For the text-containing cell, return its midpoint in (x, y) coordinate format. 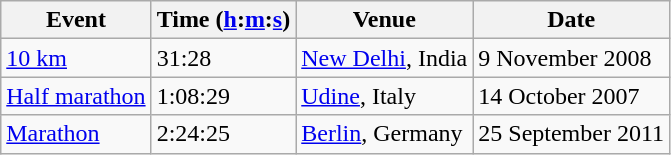
Event (76, 20)
Date (572, 20)
31:28 (224, 58)
Marathon (76, 134)
9 November 2008 (572, 58)
Berlin, Germany (384, 134)
14 October 2007 (572, 96)
Time (h:m:s) (224, 20)
10 km (76, 58)
Udine, Italy (384, 96)
1:08:29 (224, 96)
Venue (384, 20)
2:24:25 (224, 134)
Half marathon (76, 96)
New Delhi, India (384, 58)
25 September 2011 (572, 134)
